Provide the (X, Y) coordinate of the cell's center where the given text is located.  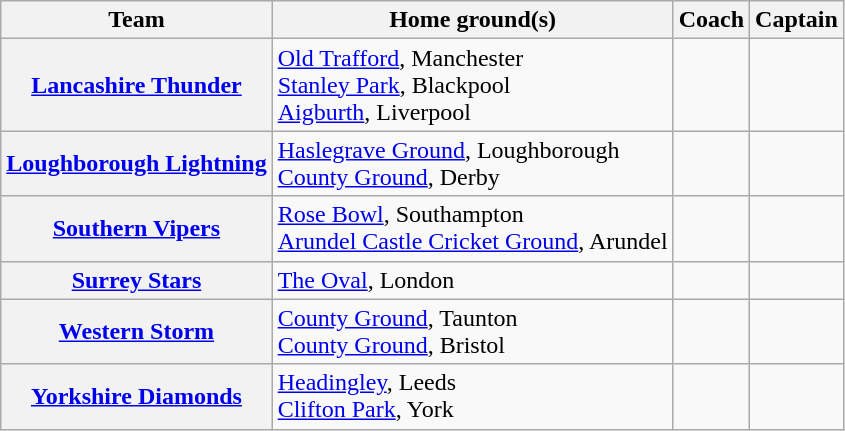
Team (136, 20)
Coach (711, 20)
Surrey Stars (136, 280)
Rose Bowl, Southampton Arundel Castle Cricket Ground, Arundel (472, 228)
County Ground, TauntonCounty Ground, Bristol (472, 332)
Lancashire Thunder (136, 85)
Loughborough Lightning (136, 164)
Captain (797, 20)
Old Trafford, Manchester Stanley Park, BlackpoolAigburth, Liverpool (472, 85)
Headingley, Leeds Clifton Park, York (472, 396)
Southern Vipers (136, 228)
The Oval, London (472, 280)
Yorkshire Diamonds (136, 396)
Home ground(s) (472, 20)
Haslegrave Ground, Loughborough County Ground, Derby (472, 164)
Western Storm (136, 332)
